Detect which cell encompasses the target text, then output its (X, Y) center coordinate. 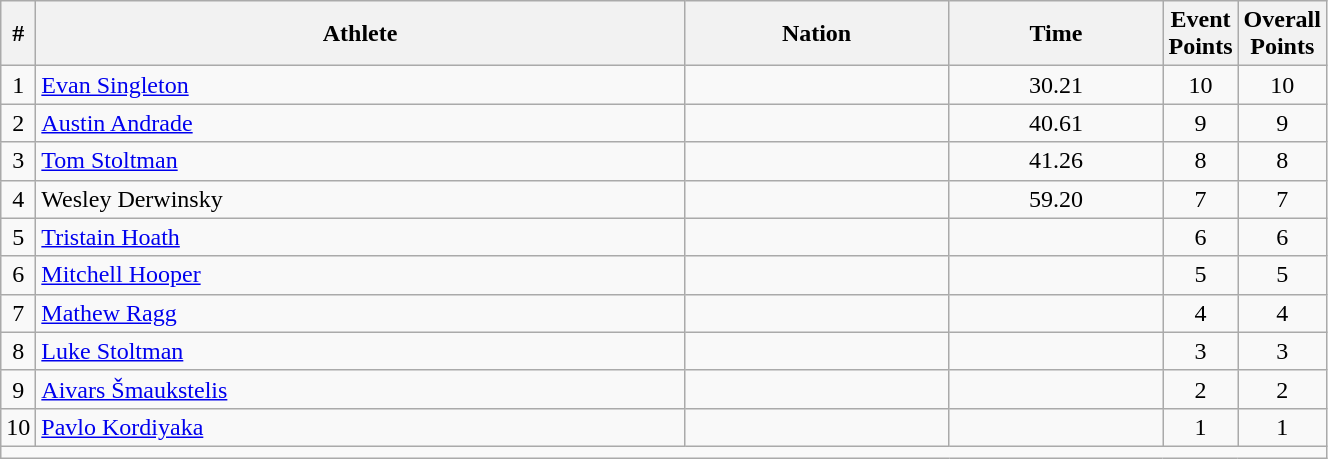
Tom Stoltman (360, 161)
Pavlo Kordiyaka (360, 427)
Evan Singleton (360, 85)
Time (1056, 34)
59.20 (1056, 199)
Mitchell Hooper (360, 275)
Aivars Šmaukstelis (360, 389)
40.61 (1056, 123)
41.26 (1056, 161)
Event Points (1200, 34)
# (18, 34)
30.21 (1056, 85)
Austin Andrade (360, 123)
Nation (816, 34)
Tristain Hoath (360, 237)
Wesley Derwinsky (360, 199)
Athlete (360, 34)
Overall Points (1282, 34)
Luke Stoltman (360, 351)
Mathew Ragg (360, 313)
